Provide the (x, y) coordinate of the cell's center where the given text is located.  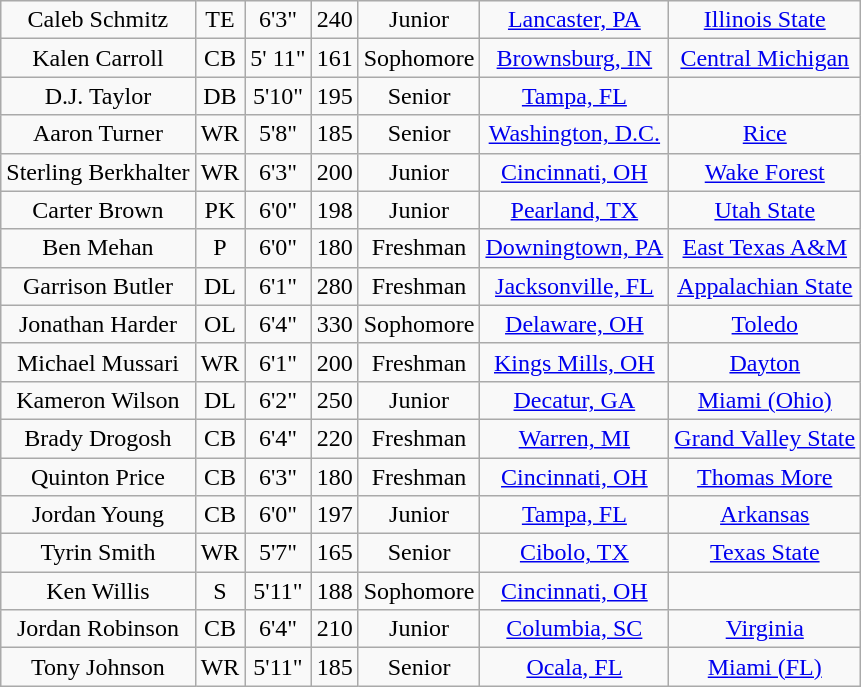
161 (334, 58)
Texas State (765, 553)
280 (334, 286)
Brady Drogosh (98, 438)
Jordan Robinson (98, 629)
197 (334, 515)
198 (334, 210)
Sterling Berkhalter (98, 172)
Arkansas (765, 515)
Brownsburg, IN (574, 58)
Dayton (765, 362)
Virginia (765, 629)
Miami (FL) (765, 667)
Jonathan Harder (98, 324)
Ken Willis (98, 591)
6'2" (278, 400)
Cibolo, TX (574, 553)
Quinton Price (98, 477)
PK (220, 210)
165 (334, 553)
Utah State (765, 210)
188 (334, 591)
TE (220, 20)
Thomas More (765, 477)
5'7" (278, 553)
D.J. Taylor (98, 96)
Pearland, TX (574, 210)
Grand Valley State (765, 438)
Toledo (765, 324)
220 (334, 438)
Ben Mehan (98, 248)
Decatur, GA (574, 400)
Lancaster, PA (574, 20)
P (220, 248)
Michael Mussari (98, 362)
DB (220, 96)
5' 11" (278, 58)
Kalen Carroll (98, 58)
250 (334, 400)
Tyrin Smith (98, 553)
240 (334, 20)
Kings Mills, OH (574, 362)
Washington, D.C. (574, 134)
Illinois State (765, 20)
5'8" (278, 134)
Aaron Turner (98, 134)
East Texas A&M (765, 248)
Kameron Wilson (98, 400)
210 (334, 629)
Tony Johnson (98, 667)
Jacksonville, FL (574, 286)
Columbia, SC (574, 629)
195 (334, 96)
Delaware, OH (574, 324)
Caleb Schmitz (98, 20)
Warren, MI (574, 438)
Carter Brown (98, 210)
Downingtown, PA (574, 248)
Wake Forest (765, 172)
Miami (Ohio) (765, 400)
Appalachian State (765, 286)
5'10" (278, 96)
S (220, 591)
Jordan Young (98, 515)
330 (334, 324)
Ocala, FL (574, 667)
Garrison Butler (98, 286)
Central Michigan (765, 58)
Rice (765, 134)
OL (220, 324)
